Determine the (x, y) coordinate at the center of the cell enclosing the given text.  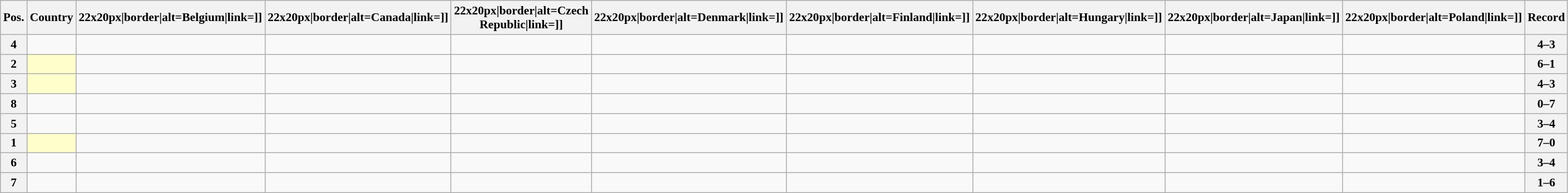
8 (14, 104)
6 (14, 163)
3 (14, 84)
1–6 (1546, 183)
22x20px|border|alt=Belgium|link=]] (170, 18)
22x20px|border|alt=Hungary|link=]] (1068, 18)
22x20px|border|alt=Finland|link=]] (880, 18)
Record (1546, 18)
22x20px|border|alt=Poland|link=]] (1434, 18)
7 (14, 183)
22x20px|border|alt=Czech Republic|link=]] (522, 18)
1 (14, 143)
Pos. (14, 18)
22x20px|border|alt=Denmark|link=]] (688, 18)
2 (14, 64)
22x20px|border|alt=Canada|link=]] (358, 18)
6–1 (1546, 64)
0–7 (1546, 104)
4 (14, 44)
7–0 (1546, 143)
22x20px|border|alt=Japan|link=]] (1254, 18)
5 (14, 124)
Country (52, 18)
